Find where the given text appears and provide that cell's center as (x, y) coordinate. 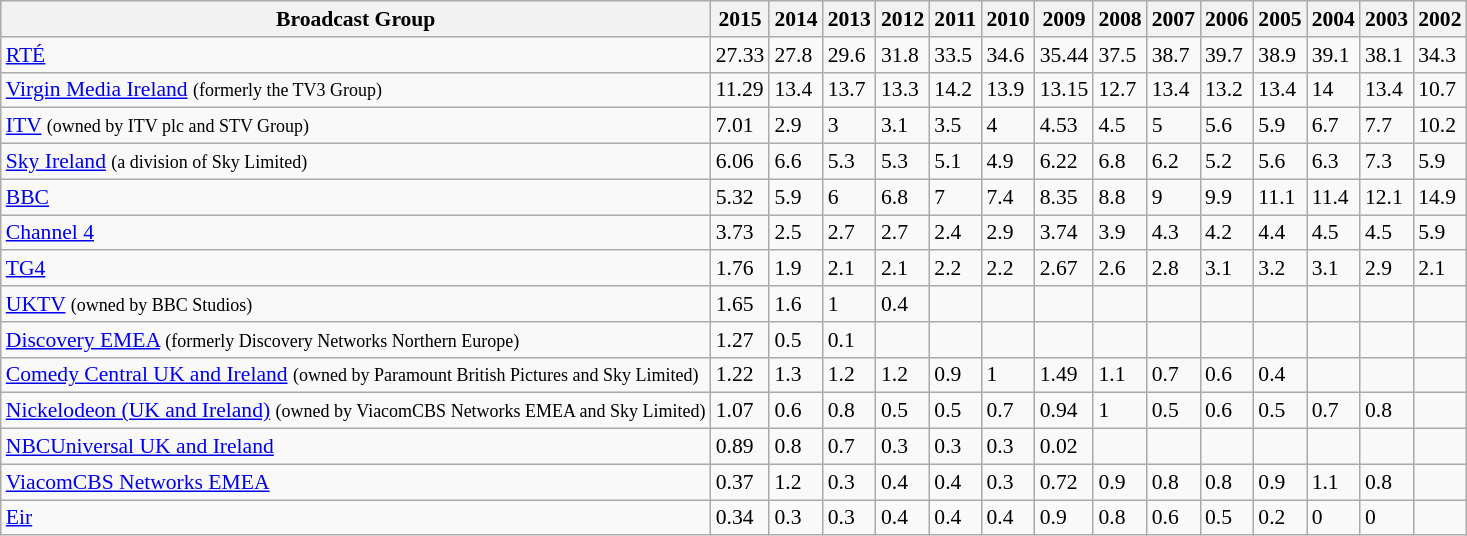
Discovery EMEA (formerly Discovery Networks Northern Europe) (356, 340)
1.07 (740, 411)
38.1 (1386, 55)
NBCUniversal UK and Ireland (356, 447)
13.7 (850, 90)
34.3 (1440, 55)
1.76 (740, 269)
4.53 (1064, 126)
2007 (1174, 19)
7.7 (1386, 126)
39.1 (1334, 55)
27.33 (740, 55)
29.6 (850, 55)
5.2 (1226, 162)
TG4 (356, 269)
0.1 (850, 340)
7.4 (1008, 197)
11.4 (1334, 197)
0.34 (740, 518)
6.6 (796, 162)
8.8 (1120, 197)
ViacomCBS Networks EMEA (356, 482)
4.2 (1226, 233)
7.01 (740, 126)
2.4 (955, 233)
11.29 (740, 90)
0.02 (1064, 447)
35.44 (1064, 55)
1.6 (796, 304)
2008 (1120, 19)
4.3 (1174, 233)
ITV (owned by ITV plc and STV Group) (356, 126)
Broadcast Group (356, 19)
2012 (902, 19)
38.9 (1280, 55)
Channel 4 (356, 233)
8.35 (1064, 197)
2006 (1226, 19)
2004 (1334, 19)
13.15 (1064, 90)
27.8 (796, 55)
11.1 (1280, 197)
Eir (356, 518)
4.4 (1280, 233)
3.2 (1280, 269)
7 (955, 197)
10.2 (1440, 126)
6.22 (1064, 162)
0.2 (1280, 518)
6 (850, 197)
2009 (1064, 19)
31.8 (902, 55)
0.94 (1064, 411)
13.2 (1226, 90)
UKTV (owned by BBC Studios) (356, 304)
14.2 (955, 90)
2005 (1280, 19)
2.5 (796, 233)
37.5 (1120, 55)
33.5 (955, 55)
5.1 (955, 162)
3.9 (1120, 233)
10.7 (1440, 90)
BBC (356, 197)
0.72 (1064, 482)
2015 (740, 19)
34.6 (1008, 55)
13.3 (902, 90)
38.7 (1174, 55)
2011 (955, 19)
0.37 (740, 482)
2003 (1386, 19)
12.1 (1386, 197)
5.32 (740, 197)
Nickelodeon (UK and Ireland) (owned by ViacomCBS Networks EMEA and Sky Limited) (356, 411)
3.74 (1064, 233)
1.65 (740, 304)
2.6 (1120, 269)
4.9 (1008, 162)
14.9 (1440, 197)
13.9 (1008, 90)
RTÉ (356, 55)
Virgin Media Ireland (formerly the TV3 Group) (356, 90)
2010 (1008, 19)
14 (1334, 90)
5 (1174, 126)
6.7 (1334, 126)
2.8 (1174, 269)
6.3 (1334, 162)
2013 (850, 19)
1.27 (740, 340)
6.06 (740, 162)
1.49 (1064, 375)
6.2 (1174, 162)
1.3 (796, 375)
0.89 (740, 447)
3 (850, 126)
1.22 (740, 375)
4 (1008, 126)
2014 (796, 19)
Comedy Central UK and Ireland (owned by Paramount British Pictures and Sky Limited) (356, 375)
1.9 (796, 269)
39.7 (1226, 55)
Sky Ireland (a division of Sky Limited) (356, 162)
3.5 (955, 126)
7.3 (1386, 162)
12.7 (1120, 90)
2002 (1440, 19)
9.9 (1226, 197)
3.73 (740, 233)
2.67 (1064, 269)
9 (1174, 197)
